Find where the given text appears and provide that cell's center as [X, Y] coordinate. 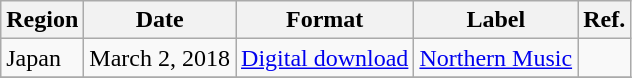
Digital download [325, 58]
Japan [42, 58]
Region [42, 20]
Northern Music [496, 58]
Date [160, 20]
Ref. [604, 20]
Format [325, 20]
Label [496, 20]
March 2, 2018 [160, 58]
